Search for the cell housing the specified text and yield its (X, Y) center coordinate. 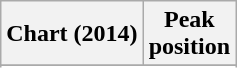
Chart (2014) (72, 34)
Peakposition (189, 34)
